Extract the [x, y] coordinate from the center of the cell holding the provided text.  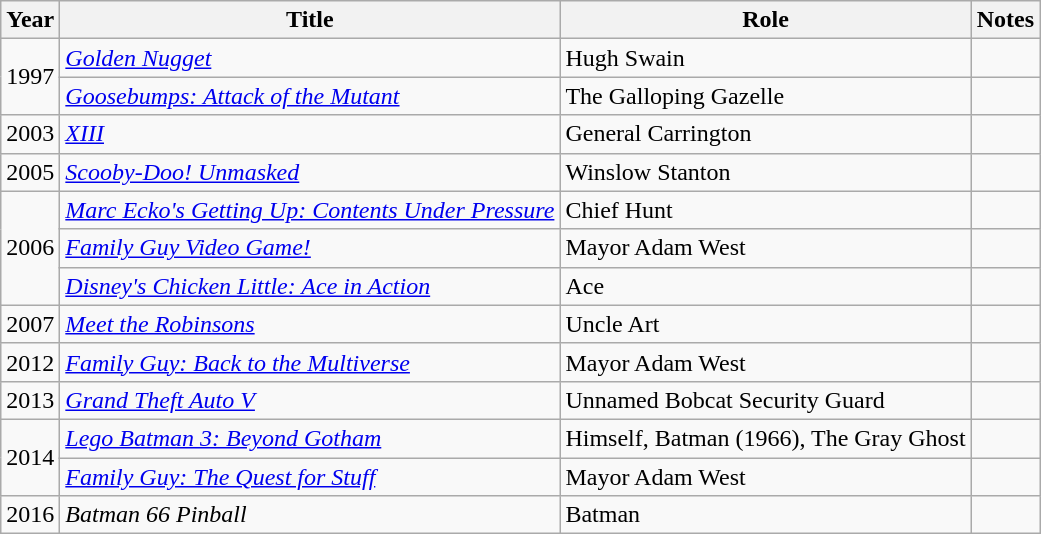
2012 [30, 362]
Hugh Swain [766, 58]
Grand Theft Auto V [310, 400]
Uncle Art [766, 324]
Marc Ecko's Getting Up: Contents Under Pressure [310, 210]
Meet the Robinsons [310, 324]
2014 [30, 457]
XIII [310, 134]
Ace [766, 286]
General Carrington [766, 134]
Family Guy: Back to the Multiverse [310, 362]
Year [30, 20]
Golden Nugget [310, 58]
Batman [766, 515]
Family Guy Video Game! [310, 248]
2013 [30, 400]
Winslow Stanton [766, 172]
Goosebumps: Attack of the Mutant [310, 96]
Batman 66 Pinball [310, 515]
Unnamed Bobcat Security Guard [766, 400]
Lego Batman 3: Beyond Gotham [310, 438]
Chief Hunt [766, 210]
The Galloping Gazelle [766, 96]
Himself, Batman (1966), The Gray Ghost [766, 438]
Scooby-Doo! Unmasked [310, 172]
2005 [30, 172]
Disney's Chicken Little: Ace in Action [310, 286]
Family Guy: The Quest for Stuff [310, 477]
2003 [30, 134]
1997 [30, 77]
Role [766, 20]
Notes [1005, 20]
2007 [30, 324]
2016 [30, 515]
2006 [30, 248]
Title [310, 20]
